Locate the cell with the specified text and output its (X, Y) center coordinate. 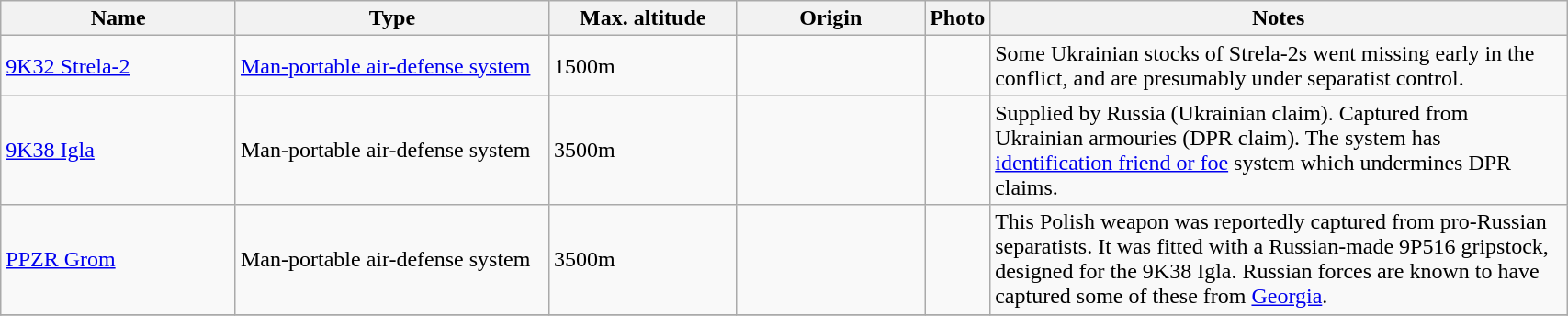
Name (118, 18)
9K38 Igla (118, 151)
Some Ukrainian stocks of Strela-2s went missing early in the conflict, and are presumably under separatist control. (1279, 66)
Type (391, 18)
Notes (1279, 18)
Max. altitude (643, 18)
1500m (643, 66)
Photo (957, 18)
PPZR Grom (118, 259)
9K32 Strela-2 (118, 66)
Origin (830, 18)
